Find where the given text appears and provide that cell's center as (x, y) coordinate. 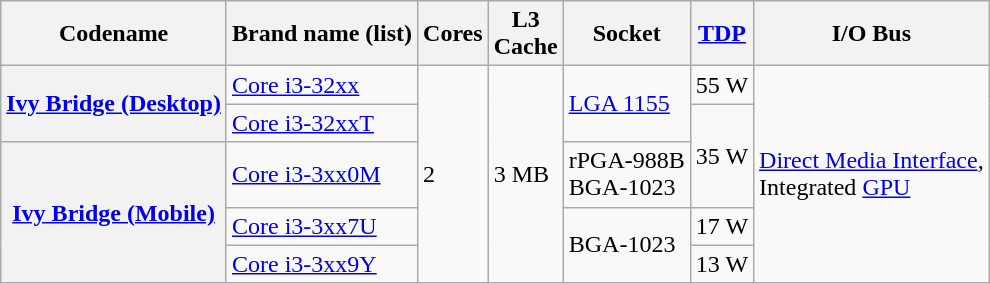
Core i3-3xx9Y (322, 264)
Brand name (list) (322, 34)
Ivy Bridge (Mobile) (114, 212)
L3Cache (526, 34)
Codename (114, 34)
Direct Media Interface,Integrated GPU (872, 174)
2 (454, 174)
Core i3-3xx0M (322, 174)
Core i3-32xx (322, 85)
Socket (626, 34)
Ivy Bridge (Desktop) (114, 104)
Core i3-3xx7U (322, 226)
LGA 1155 (626, 104)
3 MB (526, 174)
Cores (454, 34)
Core i3-32xxT (322, 123)
I/O Bus (872, 34)
BGA-1023 (626, 245)
13 W (722, 264)
TDP (722, 34)
17 W (722, 226)
rPGA-988BBGA-1023 (626, 174)
55 W (722, 85)
35 W (722, 156)
